Pinpoint the cell where the given text exists, returning its (x, y) midpoint coordinate. 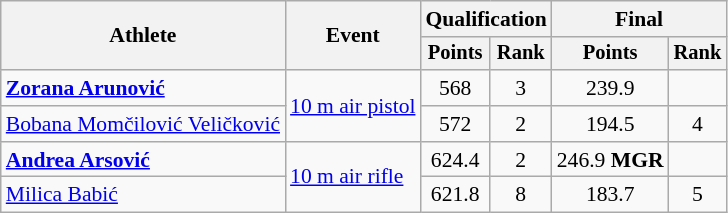
621.8 (454, 195)
8 (521, 195)
624.4 (454, 160)
Bobana Momčilović Veličković (143, 124)
Final (639, 19)
568 (454, 88)
5 (698, 195)
Andrea Arsović (143, 160)
239.9 (610, 88)
10 m air pistol (352, 106)
Zorana Arunović (143, 88)
Milica Babić (143, 195)
4 (698, 124)
3 (521, 88)
Qualification (486, 19)
Athlete (143, 36)
Event (352, 36)
246.9 MGR (610, 160)
183.7 (610, 195)
194.5 (610, 124)
572 (454, 124)
10 m air rifle (352, 178)
